Identify which cell holds the provided text, then report its (x, y) central coordinate. 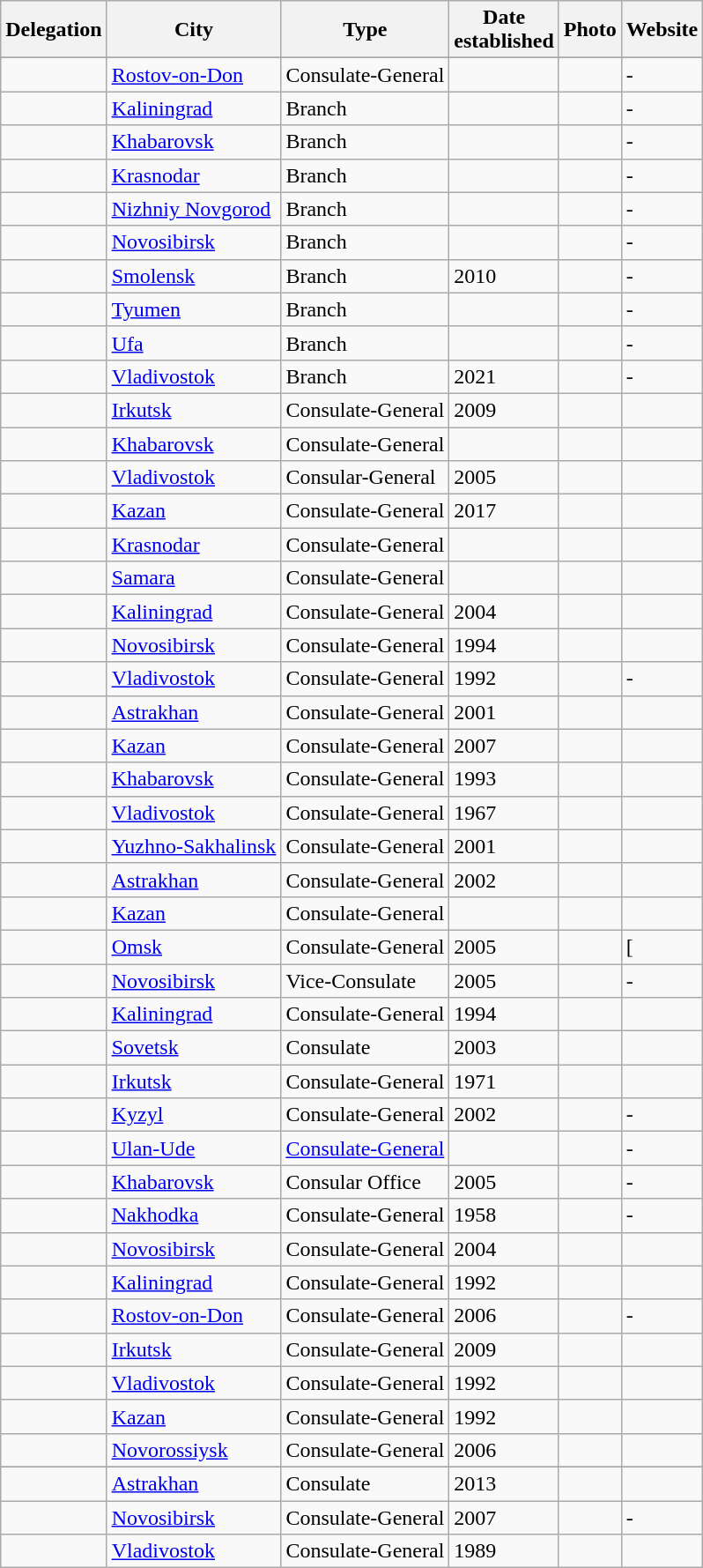
2021 (504, 376)
Photo (590, 30)
[ (662, 947)
2013 (504, 1483)
Yuzhno-Sakhalinsk (194, 846)
Ulan-Ude (194, 1148)
Type (365, 30)
Samara (194, 578)
2003 (504, 1048)
Consular-General (365, 478)
1967 (504, 813)
1993 (504, 779)
Nakhodka (194, 1215)
Smolensk (194, 276)
Kyzyl (194, 1115)
Novorossiysk (194, 1450)
Nizhniy Novgorod (194, 209)
Vice-Consulate (365, 981)
Tyumen (194, 309)
Sovetsk (194, 1048)
Delegation (54, 30)
Consular Office (365, 1182)
Website (662, 30)
2017 (504, 511)
1971 (504, 1081)
Ufa (194, 343)
1958 (504, 1215)
Omsk (194, 947)
Dateestablished (504, 30)
City (194, 30)
2010 (504, 276)
1989 (504, 1551)
